Extract the (x, y) coordinate from the center of the cell holding the provided text.  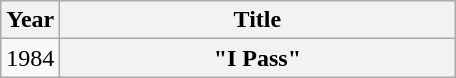
"I Pass" (258, 58)
Year (30, 20)
Title (258, 20)
1984 (30, 58)
